Identify which cell holds the provided text, then report its [x, y] central coordinate. 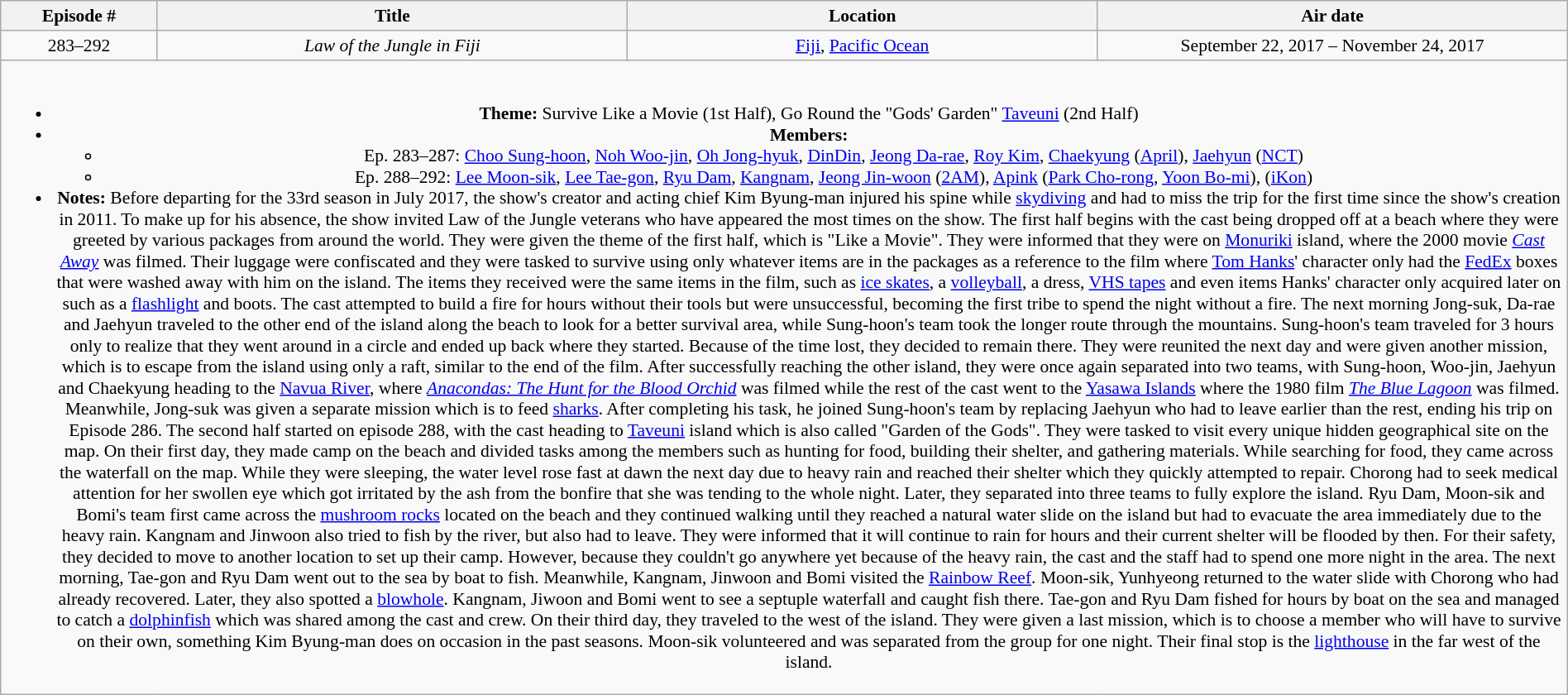
Law of the Jungle in Fiji [392, 46]
Episode # [79, 16]
Air date [1332, 16]
Fiji, Pacific Ocean [863, 46]
Location [863, 16]
Title [392, 16]
283–292 [79, 46]
September 22, 2017 – November 24, 2017 [1332, 46]
